For the text-containing cell, return its midpoint in [x, y] coordinate format. 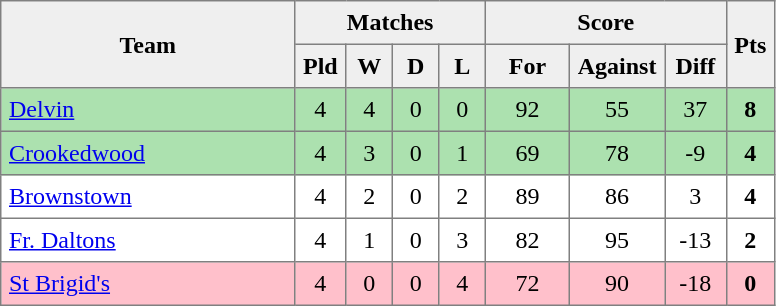
Fr. Daltons [148, 240]
Diff [696, 66]
8 [750, 110]
37 [696, 110]
W [369, 66]
St Brigid's [148, 284]
55 [616, 110]
Team [148, 44]
For [527, 66]
69 [527, 153]
72 [527, 284]
90 [616, 284]
L [462, 66]
D [415, 66]
-9 [696, 153]
Brownstown [148, 197]
92 [527, 110]
Delvin [148, 110]
Crookedwood [148, 153]
Matches [390, 23]
86 [616, 197]
Score [606, 23]
-18 [696, 284]
89 [527, 197]
Pts [750, 44]
95 [616, 240]
Against [616, 66]
Pld [320, 66]
82 [527, 240]
-13 [696, 240]
78 [616, 153]
